Capture the cell that displays the provided text and extract its [X, Y] central coordinate. 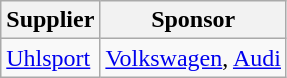
Sponsor [194, 20]
Uhlsport [50, 58]
Supplier [50, 20]
Volkswagen, Audi [194, 58]
